Provide the [x, y] coordinate of the cell's center where the given text is located.  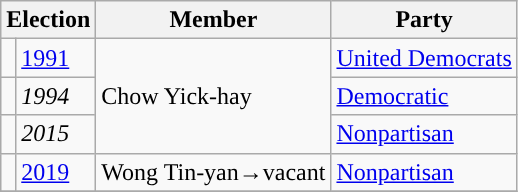
2015 [56, 134]
Member [214, 20]
2019 [56, 172]
1991 [56, 58]
Democratic [424, 96]
1994 [56, 96]
Chow Yick-hay [214, 96]
Wong Tin-yan→vacant [214, 172]
Party [424, 20]
United Democrats [424, 58]
Election [48, 20]
